Capture the cell that displays the provided text and extract its (x, y) central coordinate. 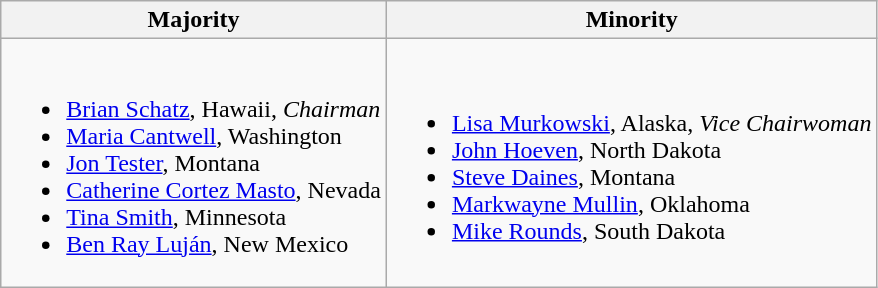
Lisa Murkowski, Alaska, Vice ChairwomanJohn Hoeven, North DakotaSteve Daines, MontanaMarkwayne Mullin, OklahomaMike Rounds, South Dakota (632, 163)
Minority (632, 20)
Majority (194, 20)
